Capture the cell that displays the provided text and extract its (x, y) central coordinate. 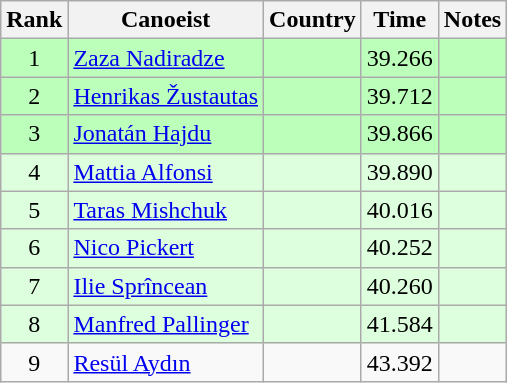
Henrikas Žustautas (166, 96)
7 (34, 286)
39.890 (400, 172)
40.252 (400, 248)
8 (34, 324)
Nico Pickert (166, 248)
Rank (34, 20)
Taras Mishchuk (166, 210)
6 (34, 248)
Notes (472, 20)
39.266 (400, 58)
Canoeist (166, 20)
Mattia Alfonsi (166, 172)
40.260 (400, 286)
40.016 (400, 210)
1 (34, 58)
2 (34, 96)
3 (34, 134)
Jonatán Hajdu (166, 134)
5 (34, 210)
Manfred Pallinger (166, 324)
9 (34, 362)
4 (34, 172)
43.392 (400, 362)
41.584 (400, 324)
39.866 (400, 134)
Resül Aydın (166, 362)
39.712 (400, 96)
Time (400, 20)
Country (313, 20)
Zaza Nadiradze (166, 58)
Ilie Sprîncean (166, 286)
